Return the (X, Y) coordinate for the center point of the cell that contains the specified text.  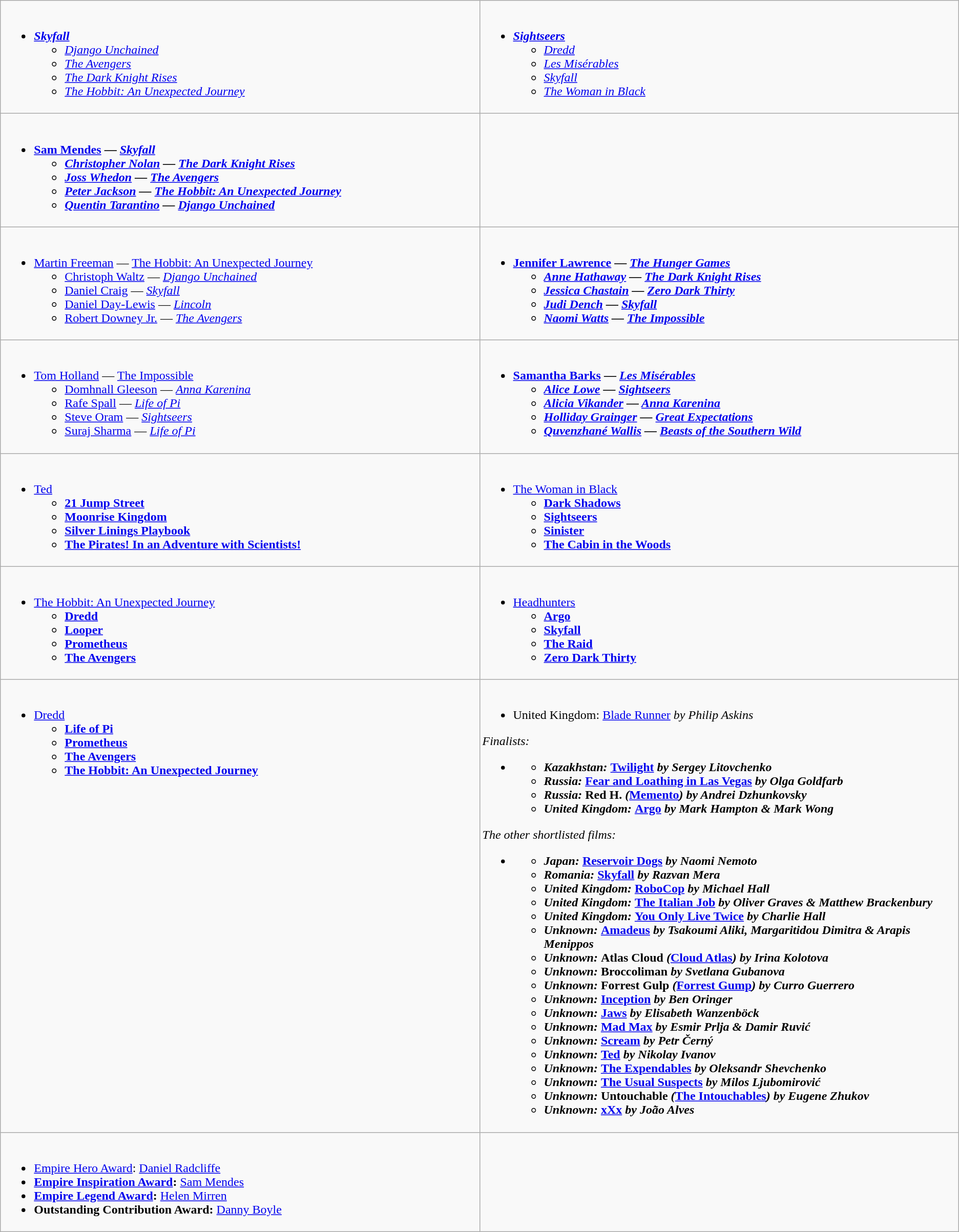
The Hobbit: An Unexpected JourneyDreddLooperPrometheusThe Avengers (240, 623)
HeadhuntersArgoSkyfallThe RaidZero Dark Thirty (719, 623)
Tom Holland — The ImpossibleDomhnall Gleeson — Anna KareninaRafe Spall — Life of PiSteve Oram — SightseersSuraj Sharma — Life of Pi (240, 396)
SightseersDreddLes MisérablesSkyfallThe Woman in Black (719, 57)
DreddLife of PiPrometheusThe AvengersThe Hobbit: An Unexpected Journey (240, 906)
Ted21 Jump StreetMoonrise KingdomSilver Linings PlaybookThe Pirates! In an Adventure with Scientists! (240, 510)
The Woman in BlackDark ShadowsSightseersSinisterThe Cabin in the Woods (719, 510)
SkyfallDjango UnchainedThe AvengersThe Dark Knight RisesThe Hobbit: An Unexpected Journey (240, 57)
